Return the (X, Y) coordinate for the center point of the cell that contains the specified text.  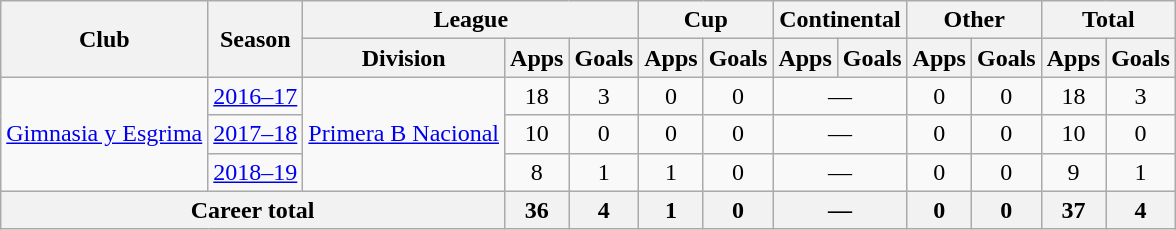
37 (1073, 210)
Gimnasia y Esgrima (104, 134)
Club (104, 39)
9 (1073, 172)
League (471, 20)
Division (404, 58)
2017–18 (256, 134)
2018–19 (256, 172)
8 (537, 172)
Total (1108, 20)
Season (256, 39)
Primera B Nacional (404, 134)
36 (537, 210)
Continental (840, 20)
Cup (706, 20)
Career total (253, 210)
Other (974, 20)
2016–17 (256, 96)
